Capture the cell that displays the provided text and extract its [X, Y] central coordinate. 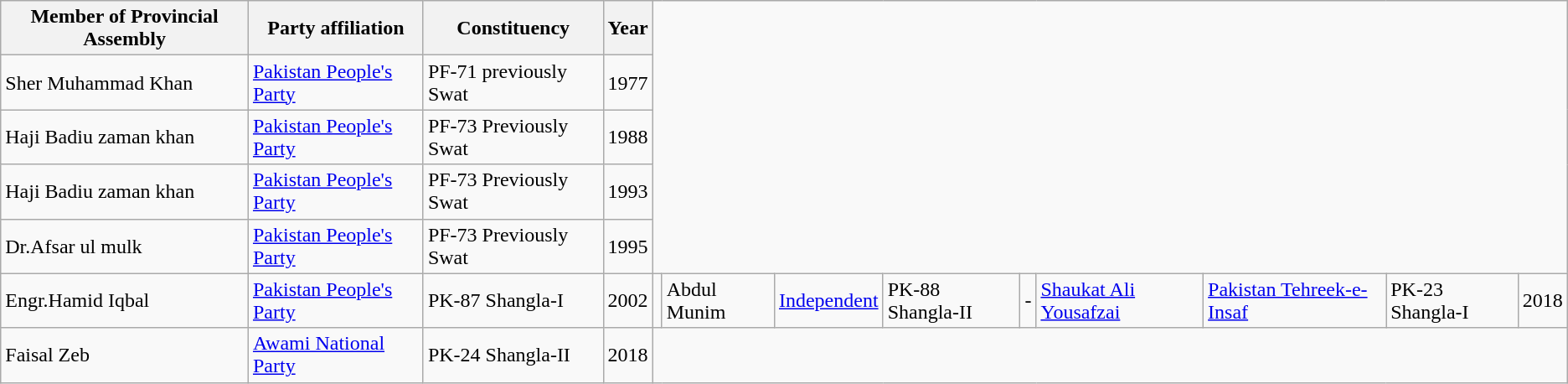
PF-71 previously Swat [513, 82]
Engr.Hamid Iqbal [125, 300]
PK-23 Shangla-I [1452, 300]
Year [628, 29]
Pakistan Tehreek-e-Insaf [1295, 300]
Dr.Afsar ul mulk [125, 246]
Sher Muhammad Khan [125, 82]
PK-87 Shangla-I [513, 300]
Member of Provincial Assembly [125, 29]
Party affiliation [335, 29]
Shaukat Ali Yousafzai [1120, 300]
- [1029, 300]
Constituency [513, 29]
1993 [628, 191]
PK-24 Shangla-II [513, 355]
1977 [628, 82]
Abdul Munim [718, 300]
1988 [628, 138]
PK-88 Shangla-II [952, 300]
2002 [628, 300]
Faisal Zeb [125, 355]
Awami National Party [335, 355]
Independent [828, 300]
1995 [628, 246]
